Scan for the cell matching the given text and deliver its (X, Y) coordinate at center. 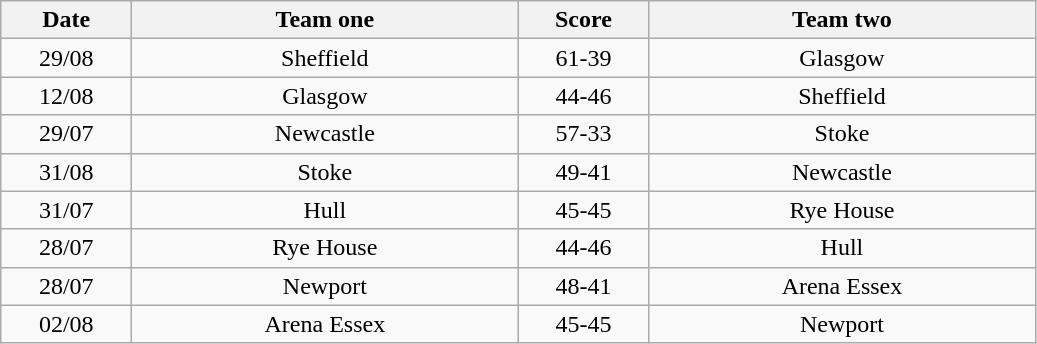
49-41 (584, 172)
29/07 (66, 134)
02/08 (66, 324)
12/08 (66, 96)
31/07 (66, 210)
61-39 (584, 58)
Score (584, 20)
57-33 (584, 134)
29/08 (66, 58)
Team two (842, 20)
Date (66, 20)
48-41 (584, 286)
Team one (325, 20)
31/08 (66, 172)
